Determine the [x, y] coordinate at the center of the cell enclosing the given text.  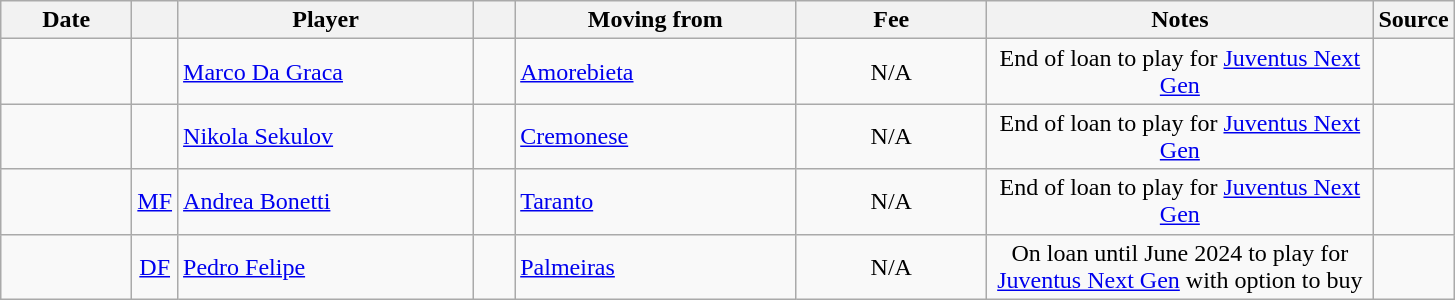
Cremonese [656, 136]
MF [155, 202]
Fee [892, 20]
Taranto [656, 202]
Notes [1180, 20]
Andrea Bonetti [326, 202]
On loan until June 2024 to play for Juventus Next Gen with option to buy [1180, 266]
Nikola Sekulov [326, 136]
Moving from [656, 20]
Amorebieta [656, 72]
Pedro Felipe [326, 266]
Source [1414, 20]
DF [155, 266]
Player [326, 20]
Palmeiras [656, 266]
Date [66, 20]
Marco Da Graca [326, 72]
